From the cell containing the given text, extract its center point as [X, Y] coordinate. 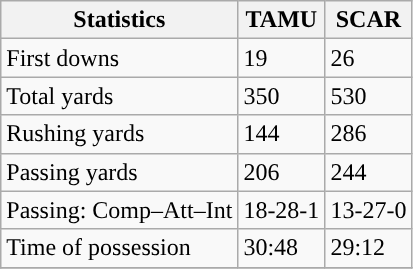
Time of possession [120, 248]
Total yards [120, 96]
First downs [120, 58]
Statistics [120, 20]
530 [368, 96]
350 [282, 96]
206 [282, 172]
286 [368, 134]
144 [282, 134]
30:48 [282, 248]
Passing yards [120, 172]
Passing: Comp–Att–Int [120, 210]
TAMU [282, 20]
13-27-0 [368, 210]
Rushing yards [120, 134]
29:12 [368, 248]
19 [282, 58]
244 [368, 172]
18-28-1 [282, 210]
SCAR [368, 20]
26 [368, 58]
